Output the [x, y] coordinate of the center of the cell containing the given text.  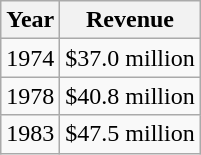
Revenue [130, 20]
$37.0 million [130, 58]
1983 [30, 134]
$40.8 million [130, 96]
Year [30, 20]
1974 [30, 58]
1978 [30, 96]
$47.5 million [130, 134]
